Locate the cell with the specified text and output its (x, y) center coordinate. 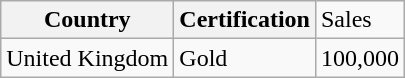
Sales (360, 20)
Gold (245, 58)
United Kingdom (88, 58)
100,000 (360, 58)
Country (88, 20)
Certification (245, 20)
